Locate the cell with the specified text and output its (X, Y) center coordinate. 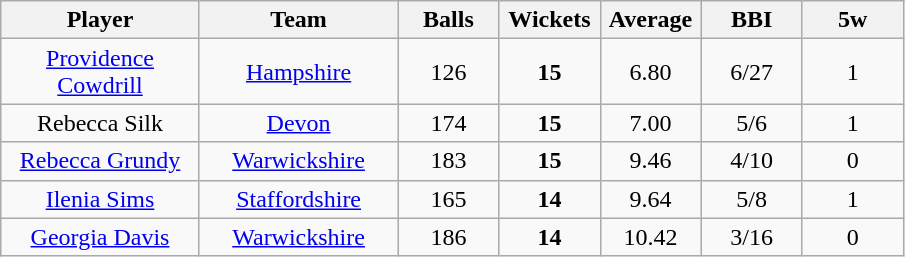
Player (100, 20)
Hampshire (298, 72)
186 (448, 237)
10.42 (650, 237)
7.00 (650, 123)
Rebecca Silk (100, 123)
165 (448, 199)
174 (448, 123)
126 (448, 72)
9.46 (650, 161)
Providence Cowdrill (100, 72)
5/8 (752, 199)
Team (298, 20)
Balls (448, 20)
Ilenia Sims (100, 199)
Georgia Davis (100, 237)
6/27 (752, 72)
Wickets (550, 20)
BBI (752, 20)
4/10 (752, 161)
5/6 (752, 123)
Average (650, 20)
6.80 (650, 72)
Staffordshire (298, 199)
Rebecca Grundy (100, 161)
5w (852, 20)
9.64 (650, 199)
Devon (298, 123)
3/16 (752, 237)
183 (448, 161)
